Return (X, Y) of the center of cell containing provided text 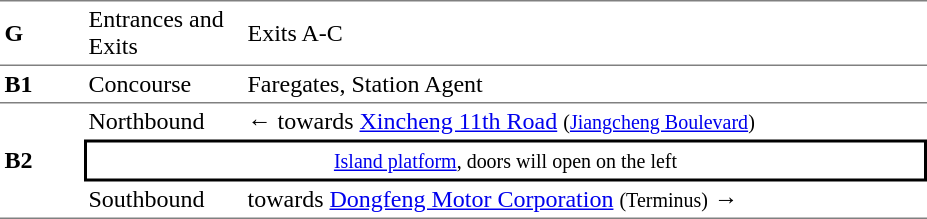
Northbound (164, 122)
Entrances and Exits (164, 33)
Concourse (164, 85)
Island platform, doors will open on the left (506, 161)
Faregates, Station Agent (585, 85)
Exits A-C (585, 33)
B1 (42, 85)
← towards Xincheng 11th Road (Jiangcheng Boulevard) (585, 122)
G (42, 33)
